Return (x, y) of the center of cell containing provided text 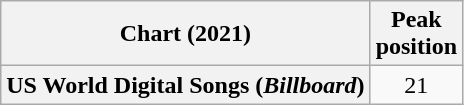
US World Digital Songs (Billboard) (186, 85)
Peakposition (416, 34)
Chart (2021) (186, 34)
21 (416, 85)
